Identify which cell holds the provided text, then report its [x, y] central coordinate. 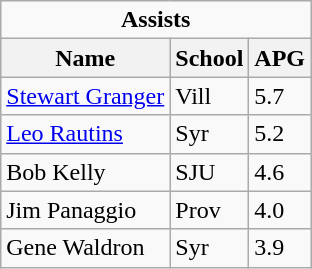
3.9 [280, 248]
Name [86, 58]
Assists [156, 20]
4.0 [280, 210]
Bob Kelly [86, 172]
Leo Rautins [86, 134]
Gene Waldron [86, 248]
Prov [210, 210]
Stewart Granger [86, 96]
School [210, 58]
4.6 [280, 172]
Jim Panaggio [86, 210]
APG [280, 58]
Vill [210, 96]
SJU [210, 172]
5.2 [280, 134]
5.7 [280, 96]
